Provide the [X, Y] coordinate of the cell's center where the given text is located.  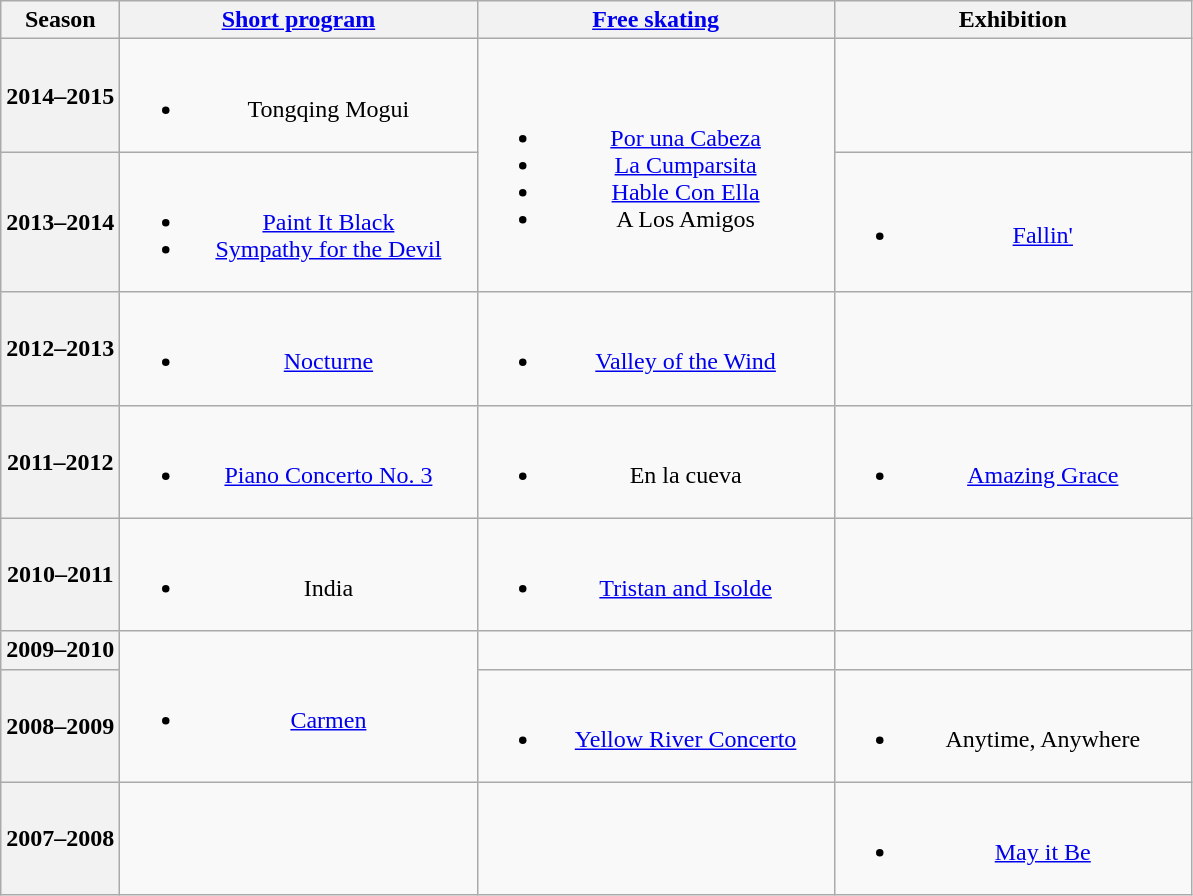
Season [60, 20]
Yellow River Concerto [656, 726]
2013–2014 [60, 222]
En la cueva [656, 462]
2011–2012 [60, 462]
2009–2010 [60, 650]
Tristan and Isolde [656, 574]
Tongqing Mogui [298, 96]
2010–2011 [60, 574]
2007–2008 [60, 838]
Piano Concerto No. 3 [298, 462]
2012–2013 [60, 348]
Anytime, Anywhere [1012, 726]
2008–2009 [60, 726]
Amazing Grace [1012, 462]
Valley of the Wind [656, 348]
May it Be [1012, 838]
Nocturne [298, 348]
2014–2015 [60, 96]
India [298, 574]
Free skating [656, 20]
Short program [298, 20]
Exhibition [1012, 20]
Paint It BlackSympathy for the Devil [298, 222]
Carmen [298, 706]
Por una Cabeza La Cumparsita Hable Con Ella A Los Amigos [656, 166]
Fallin' [1012, 222]
